Search for the cell housing the specified text and yield its [x, y] center coordinate. 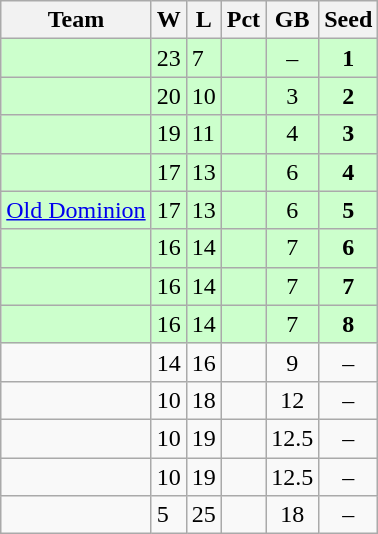
23 [168, 58]
2 [348, 96]
12 [292, 400]
9 [292, 362]
L [204, 20]
Pct [243, 20]
11 [204, 134]
8 [348, 324]
Seed [348, 20]
W [168, 20]
Old Dominion [76, 210]
25 [204, 515]
GB [292, 20]
Team [76, 20]
1 [348, 58]
20 [168, 96]
